Output the [X, Y] coordinate of the center of the cell containing the given text.  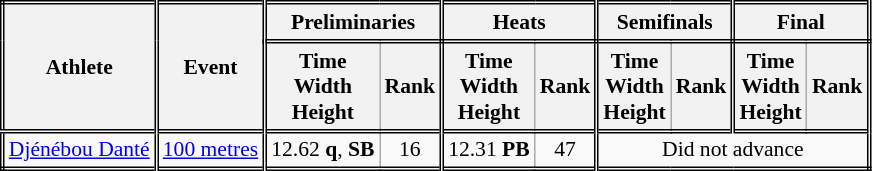
Final [801, 22]
Preliminaries [354, 22]
Djénébou Danté [79, 150]
Did not advance [733, 150]
Heats [520, 22]
47 [566, 150]
Event [210, 67]
12.62 q, SB [322, 150]
12.31 PB [488, 150]
100 metres [210, 150]
Athlete [79, 67]
Semifinals [665, 22]
16 [411, 150]
